Capture the cell that displays the provided text and extract its (X, Y) central coordinate. 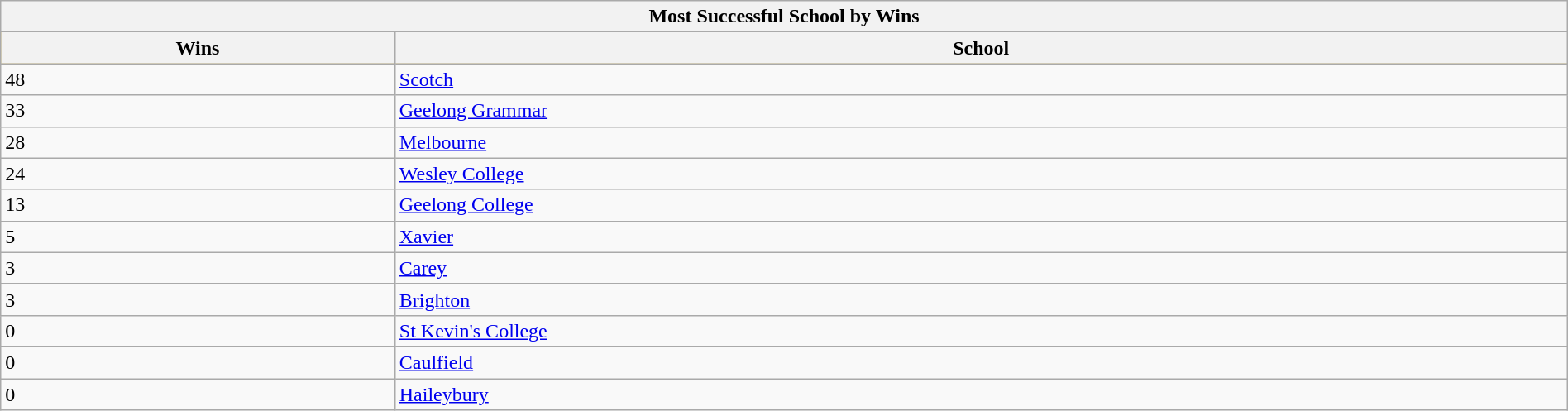
Geelong Grammar (981, 111)
48 (198, 79)
School (981, 48)
24 (198, 174)
St Kevin's College (981, 331)
Xavier (981, 237)
33 (198, 111)
Wins (198, 48)
28 (198, 142)
Brighton (981, 299)
Melbourne (981, 142)
13 (198, 205)
Wesley College (981, 174)
Geelong College (981, 205)
Caulfield (981, 362)
Haileybury (981, 394)
Most Successful School by Wins (784, 17)
Carey (981, 268)
5 (198, 237)
Scotch (981, 79)
